Locate the cell with the specified text and output its (X, Y) center coordinate. 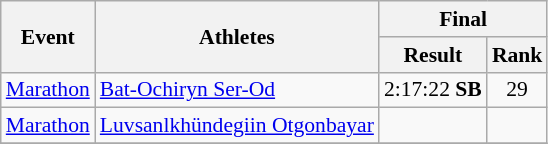
Final (463, 19)
Rank (518, 55)
29 (518, 90)
2:17:22 SB (433, 90)
Event (48, 36)
Luvsanlkhündegiin Otgonbayar (237, 126)
Result (433, 55)
Athletes (237, 36)
Bat-Ochiryn Ser-Od (237, 90)
